Provide the (x, y) coordinate of the cell's center where the given text is located.  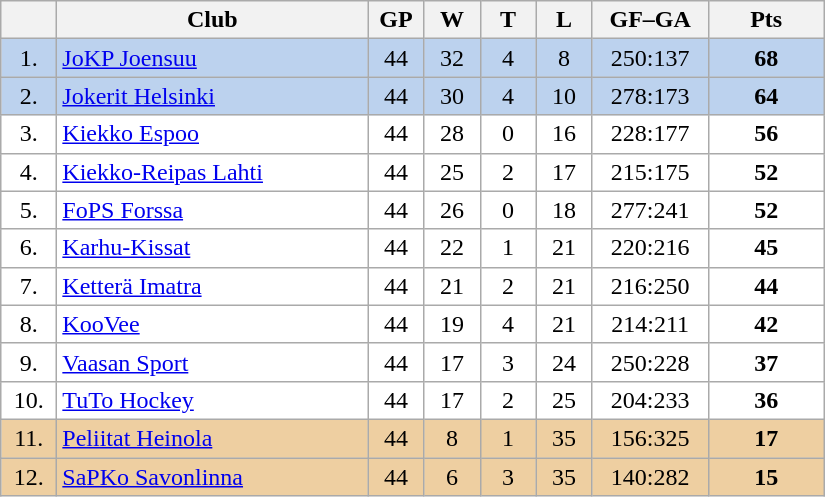
15 (766, 477)
278:173 (650, 96)
FoPS Forssa (212, 210)
42 (766, 324)
10 (564, 96)
12. (29, 477)
11. (29, 438)
250:228 (650, 362)
SaPKo Savonlinna (212, 477)
6. (29, 248)
8. (29, 324)
W (452, 20)
250:137 (650, 58)
277:241 (650, 210)
9. (29, 362)
Jokerit Helsinki (212, 96)
KooVee (212, 324)
GF–GA (650, 20)
19 (452, 324)
18 (564, 210)
4. (29, 172)
45 (766, 248)
1. (29, 58)
Vaasan Sport (212, 362)
5. (29, 210)
T (508, 20)
214:211 (650, 324)
30 (452, 96)
204:233 (650, 400)
32 (452, 58)
228:177 (650, 134)
37 (766, 362)
68 (766, 58)
2. (29, 96)
JoKP Joensuu (212, 58)
Peliitat Heinola (212, 438)
7. (29, 286)
Club (212, 20)
Kiekko Espoo (212, 134)
6 (452, 477)
Kiekko-Reipas Lahti (212, 172)
216:250 (650, 286)
10. (29, 400)
22 (452, 248)
64 (766, 96)
26 (452, 210)
L (564, 20)
36 (766, 400)
Karhu-Kissat (212, 248)
56 (766, 134)
220:216 (650, 248)
3. (29, 134)
GP (396, 20)
Ketterä Imatra (212, 286)
215:175 (650, 172)
TuTo Hockey (212, 400)
16 (564, 134)
140:282 (650, 477)
Pts (766, 20)
156:325 (650, 438)
24 (564, 362)
28 (452, 134)
